For the text-containing cell, return its midpoint in (x, y) coordinate format. 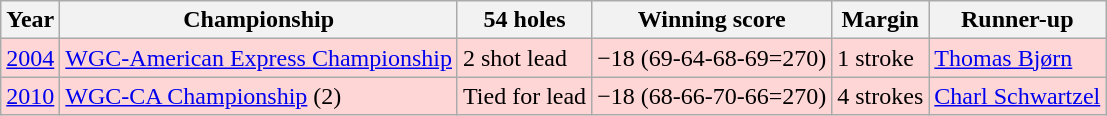
Charl Schwartzel (1018, 96)
2 shot lead (524, 58)
WGC-American Express Championship (259, 58)
2010 (30, 96)
2004 (30, 58)
1 stroke (880, 58)
−18 (68-66-70-66=270) (712, 96)
WGC-CA Championship (2) (259, 96)
Runner-up (1018, 20)
Margin (880, 20)
54 holes (524, 20)
−18 (69-64-68-69=270) (712, 58)
Thomas Bjørn (1018, 58)
Tied for lead (524, 96)
Year (30, 20)
4 strokes (880, 96)
Championship (259, 20)
Winning score (712, 20)
